Find where the given text appears and provide that cell's center as (x, y) coordinate. 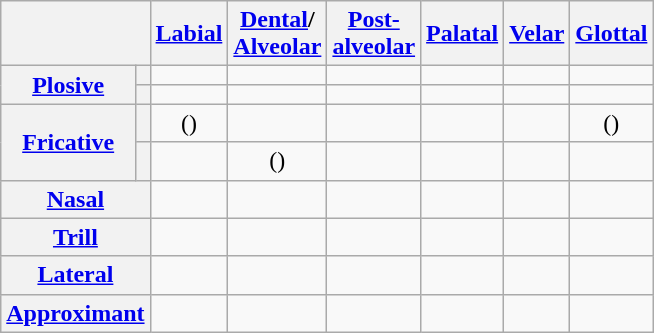
Glottal (612, 34)
Velar (537, 34)
Lateral (76, 275)
Plosive (68, 85)
Labial (189, 34)
Fricative (68, 142)
Post-alveolar (374, 34)
Approximant (76, 313)
Palatal (462, 34)
Dental/Alveolar (278, 34)
Nasal (76, 199)
Trill (76, 237)
